Return (x, y) of the center of cell containing provided text 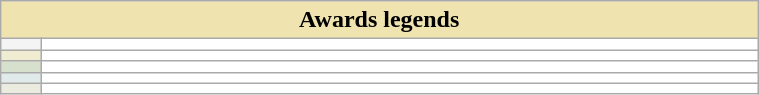
Awards legends (380, 20)
